From the cell containing the given text, extract its center point as (X, Y) coordinate. 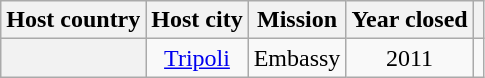
Year closed (410, 20)
Embassy (297, 58)
Host city (197, 20)
Host country (74, 20)
2011 (410, 58)
Tripoli (197, 58)
Mission (297, 20)
